Return [X, Y] of the center of cell containing provided text 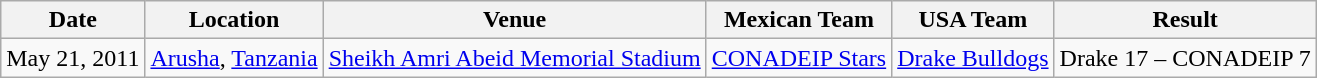
Result [1185, 20]
USA Team [973, 20]
Date [73, 20]
Drake Bulldogs [973, 58]
CONADEIP Stars [799, 58]
May 21, 2011 [73, 58]
Location [234, 20]
Sheikh Amri Abeid Memorial Stadium [514, 58]
Drake 17 – CONADEIP 7 [1185, 58]
Mexican Team [799, 20]
Arusha, Tanzania [234, 58]
Venue [514, 20]
